Detect which cell encompasses the target text, then output its [X, Y] center coordinate. 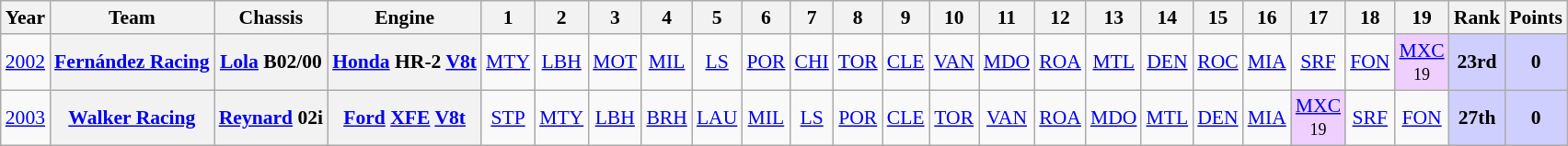
STP [508, 118]
Lola B02/00 [271, 62]
9 [905, 17]
1 [508, 17]
Fernández Racing [133, 62]
3 [615, 17]
23rd [1478, 62]
2 [561, 17]
Ford XFE V8t [405, 118]
2003 [26, 118]
15 [1218, 17]
ROC [1218, 62]
Team [133, 17]
14 [1167, 17]
11 [1007, 17]
BRH [666, 118]
2002 [26, 62]
LAU [717, 118]
Engine [405, 17]
16 [1267, 17]
Honda HR-2 V8t [405, 62]
13 [1113, 17]
4 [666, 17]
Reynard 02i [271, 118]
Points [1536, 17]
27th [1478, 118]
Rank [1478, 17]
Year [26, 17]
Walker Racing [133, 118]
CHI [812, 62]
5 [717, 17]
6 [766, 17]
8 [858, 17]
Chassis [271, 17]
10 [954, 17]
17 [1318, 17]
MOT [615, 62]
19 [1421, 17]
12 [1060, 17]
7 [812, 17]
18 [1369, 17]
